Return [X, Y] of the center of cell containing provided text 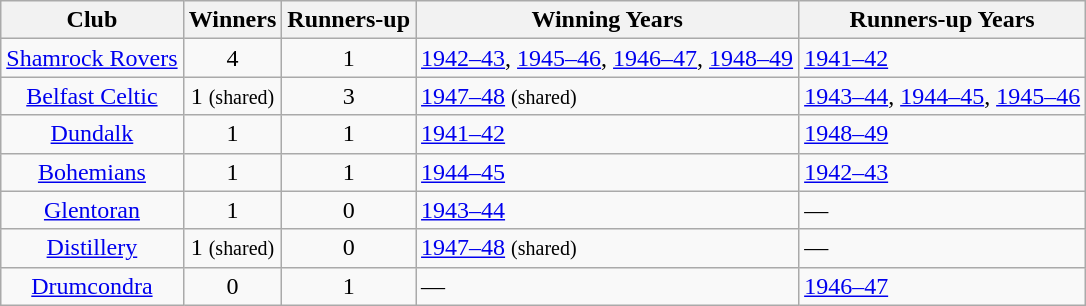
1946–47 [942, 286]
Shamrock Rovers [92, 58]
1942–43 [942, 172]
Belfast Celtic [92, 96]
1948–49 [942, 134]
Dundalk [92, 134]
Glentoran [92, 210]
Club [92, 20]
Bohemians [92, 172]
3 [349, 96]
Runners-up Years [942, 20]
1943–44 [608, 210]
1944–45 [608, 172]
Winners [232, 20]
Drumcondra [92, 286]
1943–44, 1944–45, 1945–46 [942, 96]
1942–43, 1945–46, 1946–47, 1948–49 [608, 58]
4 [232, 58]
Runners-up [349, 20]
Distillery [92, 248]
Winning Years [608, 20]
